Search for the cell housing the specified text and yield its (X, Y) center coordinate. 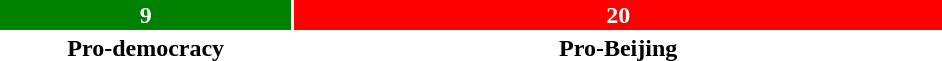
9 (146, 15)
20 (618, 15)
